Search for the cell housing the specified text and yield its [X, Y] center coordinate. 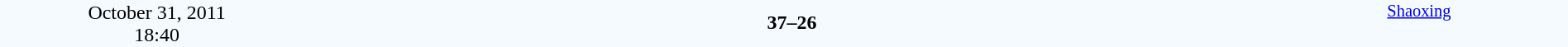
October 31, 201118:40 [157, 23]
Shaoxing [1419, 23]
37–26 [791, 22]
